Locate the cell with the specified text and output its [x, y] center coordinate. 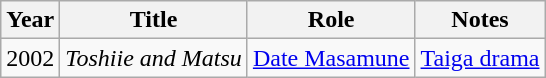
Title [154, 20]
Date Masamune [331, 58]
Taiga drama [480, 58]
Year [30, 20]
2002 [30, 58]
Role [331, 20]
Notes [480, 20]
Toshiie and Matsu [154, 58]
